Return (x, y) of the center of cell containing provided text 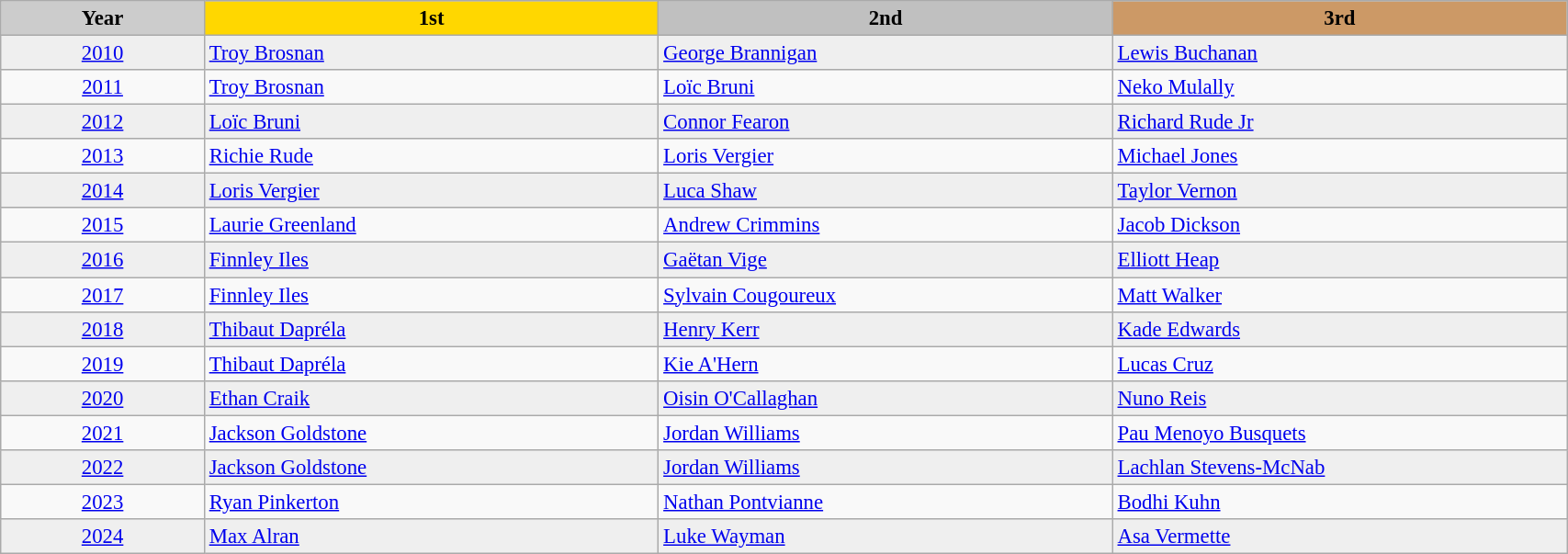
Connor Fearon (886, 122)
Henry Kerr (886, 329)
2014 (103, 191)
Ethan Craik (431, 398)
Richie Rude (431, 156)
2019 (103, 364)
Elliott Heap (1339, 260)
2010 (103, 53)
Michael Jones (1339, 156)
2020 (103, 398)
Matt Walker (1339, 295)
Luke Wayman (886, 537)
2023 (103, 502)
2015 (103, 225)
Ryan Pinkerton (431, 502)
2013 (103, 156)
Neko Mulally (1339, 87)
2017 (103, 295)
Bodhi Kuhn (1339, 502)
Max Alran (431, 537)
Kade Edwards (1339, 329)
Asa Vermette (1339, 537)
Lucas Cruz (1339, 364)
2021 (103, 433)
Jacob Dickson (1339, 225)
2012 (103, 122)
Richard Rude Jr (1339, 122)
Nuno Reis (1339, 398)
2018 (103, 329)
Lachlan Stevens-McNab (1339, 468)
3rd (1339, 18)
2016 (103, 260)
2022 (103, 468)
Taylor Vernon (1339, 191)
Kie A'Hern (886, 364)
Laurie Greenland (431, 225)
Pau Menoyo Busquets (1339, 433)
Luca Shaw (886, 191)
George Brannigan (886, 53)
Sylvain Cougoureux (886, 295)
Year (103, 18)
Gaëtan Vige (886, 260)
2nd (886, 18)
2011 (103, 87)
Andrew Crimmins (886, 225)
Lewis Buchanan (1339, 53)
2024 (103, 537)
Nathan Pontvianne (886, 502)
Oisin O'Callaghan (886, 398)
1st (431, 18)
